Extract the [x, y] coordinate from the center of the cell holding the provided text.  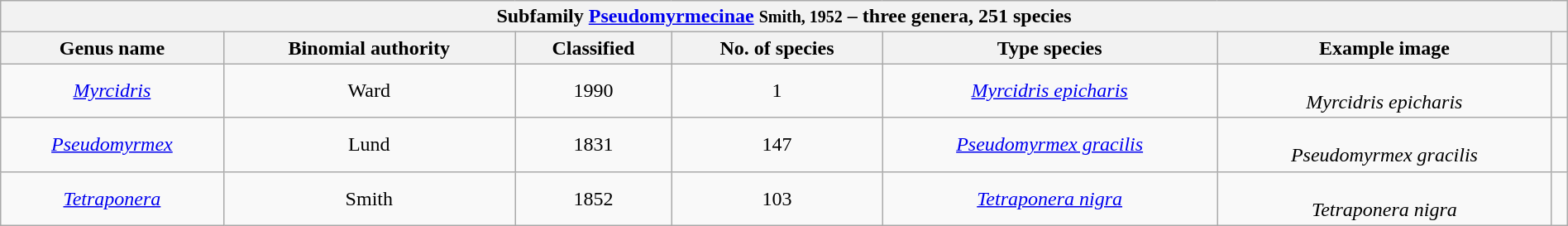
Myrcidris [112, 91]
103 [777, 199]
Type species [1050, 48]
Classified [594, 48]
No. of species [777, 48]
Binomial authority [369, 48]
1831 [594, 144]
Example image [1384, 48]
Lund [369, 144]
1 [777, 91]
Smith [369, 199]
Subfamily Pseudomyrmecinae Smith, 1952 – three genera, 251 species [784, 17]
1990 [594, 91]
Genus name [112, 48]
Pseudomyrmex [112, 144]
Tetraponera [112, 199]
Ward [369, 91]
1852 [594, 199]
147 [777, 144]
